Locate the cell with the specified text and output its (X, Y) center coordinate. 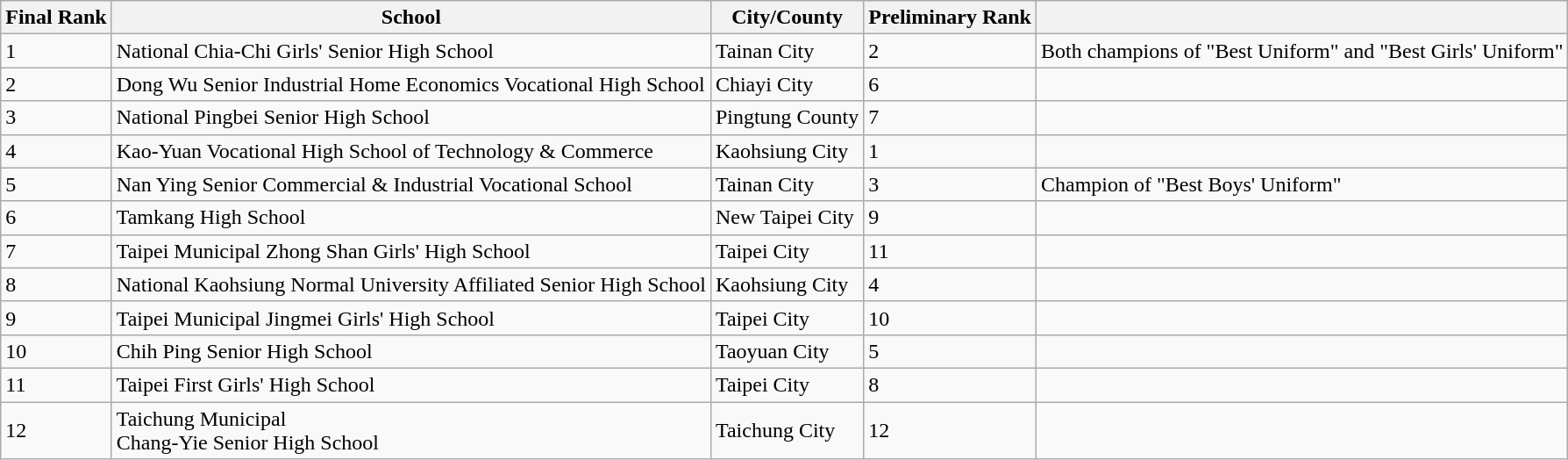
New Taipei City (787, 218)
Taipei Municipal Zhong Shan Girls' High School (410, 251)
Tamkang High School (410, 218)
Taipei Municipal Jingmei Girls' High School (410, 318)
Dong Wu Senior Industrial Home Economics Vocational High School (410, 84)
School (410, 18)
Champion of "Best Boys' Uniform" (1301, 184)
Both champions of "Best Uniform" and "Best Girls' Uniform" (1301, 51)
Chiayi City (787, 84)
Nan Ying Senior Commercial & Industrial Vocational School (410, 184)
National Chia-Chi Girls' Senior High School (410, 51)
Kao-Yuan Vocational High School of Technology & Commerce (410, 151)
Chih Ping Senior High School (410, 351)
Taichung MunicipalChang-Yie Senior High School (410, 430)
City/County (787, 18)
Preliminary Rank (951, 18)
Taipei First Girls' High School (410, 385)
National Pingbei Senior High School (410, 118)
Taoyuan City (787, 351)
Taichung City (787, 430)
Final Rank (56, 18)
Pingtung County (787, 118)
National Kaohsiung Normal University Affiliated Senior High School (410, 284)
